Locate the cell with the specified text and output its (X, Y) center coordinate. 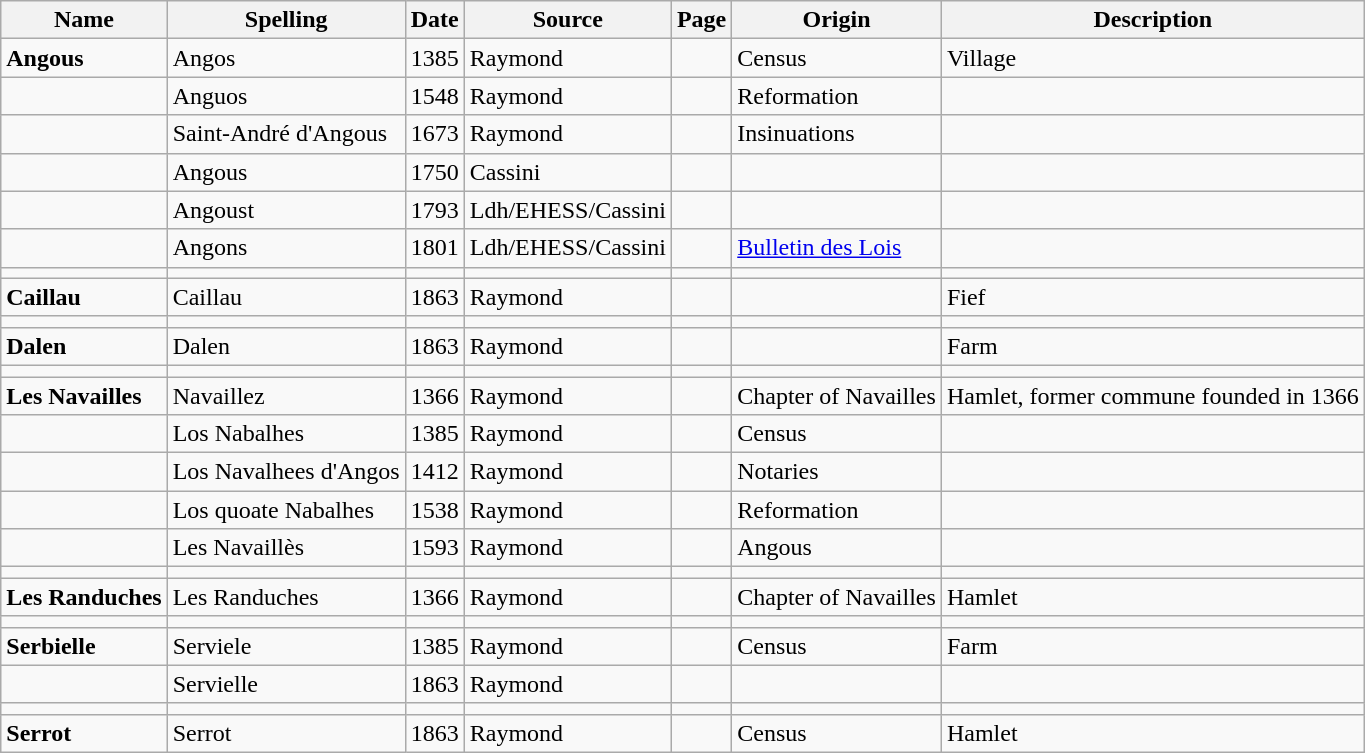
Anguos (286, 96)
1412 (434, 472)
Origin (837, 20)
Les Navailles (84, 395)
Navaillez (286, 395)
Village (1152, 58)
Los Nabalhes (286, 434)
Source (568, 20)
Hamlet, former commune founded in 1366 (1152, 395)
1673 (434, 134)
1793 (434, 210)
Serviele (286, 646)
Cassini (568, 172)
Name (84, 20)
Insinuations (837, 134)
Bulletin des Lois (837, 248)
Los quoate Nabalhes (286, 510)
Notaries (837, 472)
1538 (434, 510)
Description (1152, 20)
Les Navaillès (286, 548)
Date (434, 20)
Angons (286, 248)
Servielle (286, 684)
Los Navalhees d'Angos (286, 472)
Fief (1152, 297)
1593 (434, 548)
1801 (434, 248)
Angos (286, 58)
1548 (434, 96)
Saint-André d'Angous (286, 134)
Angoust (286, 210)
Page (701, 20)
Serbielle (84, 646)
Spelling (286, 20)
1750 (434, 172)
